For the text-containing cell, return its midpoint in (X, Y) coordinate format. 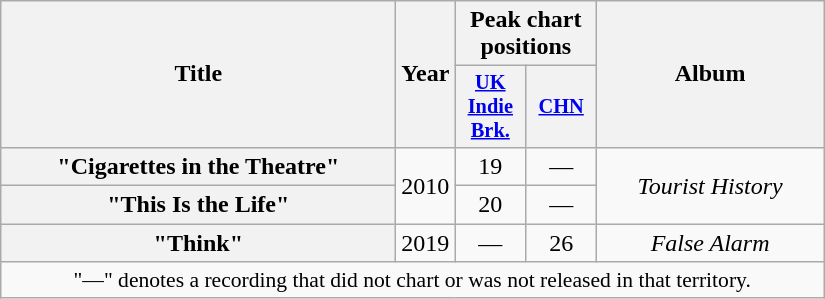
"This Is the Life" (198, 205)
26 (562, 243)
Title (198, 74)
Peak chart positions (526, 34)
UKIndieBrk. (490, 107)
Year (426, 74)
Album (710, 74)
2010 (426, 185)
"—" denotes a recording that did not chart or was not released in that territory. (412, 280)
Tourist History (710, 185)
20 (490, 205)
19 (490, 166)
CHN (562, 107)
2019 (426, 243)
"Think" (198, 243)
"Cigarettes in the Theatre" (198, 166)
False Alarm (710, 243)
